For the text-containing cell, return its midpoint in (X, Y) coordinate format. 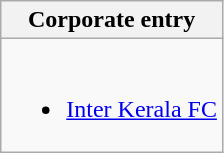
Inter Kerala FC (112, 96)
Corporate entry (112, 20)
